For the text-containing cell, return its midpoint in (x, y) coordinate format. 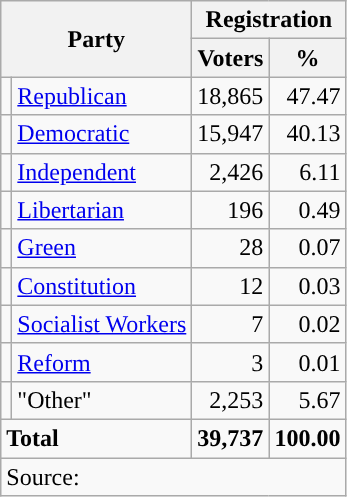
100.00 (308, 438)
Constitution (102, 286)
Registration (269, 20)
5.67 (308, 400)
Green (102, 248)
Independent (102, 172)
0.07 (308, 248)
47.47 (308, 96)
15,947 (230, 134)
Total (96, 438)
196 (230, 210)
Socialist Workers (102, 324)
6.11 (308, 172)
Source: (174, 477)
Party (96, 39)
3 (230, 362)
40.13 (308, 134)
18,865 (230, 96)
28 (230, 248)
Voters (230, 58)
0.49 (308, 210)
2,253 (230, 400)
Democratic (102, 134)
Reform (102, 362)
0.01 (308, 362)
2,426 (230, 172)
Republican (102, 96)
0.03 (308, 286)
39,737 (230, 438)
% (308, 58)
Libertarian (102, 210)
"Other" (102, 400)
12 (230, 286)
7 (230, 324)
0.02 (308, 324)
